Return (X, Y) of the center of cell containing provided text 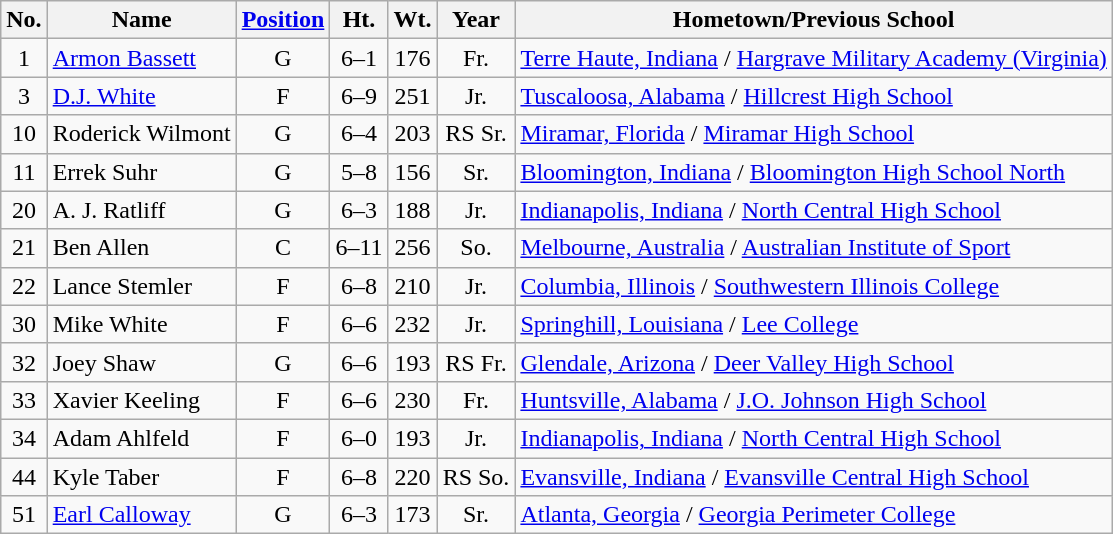
Huntsville, Alabama / J.O. Johnson High School (814, 400)
1 (24, 58)
6–9 (359, 96)
Kyle Taber (142, 477)
Columbia, Illinois / Southwestern Illinois College (814, 286)
Name (142, 20)
251 (412, 96)
176 (412, 58)
Evansville, Indiana / Evansville Central High School (814, 477)
232 (412, 324)
Lance Stemler (142, 286)
Position (283, 20)
Atlanta, Georgia / Georgia Perimeter College (814, 515)
6–0 (359, 438)
256 (412, 248)
6–4 (359, 134)
Springhill, Louisiana / Lee College (814, 324)
6–1 (359, 58)
Bloomington, Indiana / Bloomington High School North (814, 172)
Year (476, 20)
22 (24, 286)
21 (24, 248)
210 (412, 286)
230 (412, 400)
20 (24, 210)
Ht. (359, 20)
Errek Suhr (142, 172)
C (283, 248)
RS So. (476, 477)
RS Fr. (476, 362)
3 (24, 96)
6–11 (359, 248)
Earl Calloway (142, 515)
Terre Haute, Indiana / Hargrave Military Academy (Virginia) (814, 58)
No. (24, 20)
Glendale, Arizona / Deer Valley High School (814, 362)
188 (412, 210)
11 (24, 172)
Miramar, Florida / Miramar High School (814, 134)
Armon Bassett (142, 58)
Xavier Keeling (142, 400)
Hometown/Previous School (814, 20)
51 (24, 515)
Roderick Wilmont (142, 134)
203 (412, 134)
D.J. White (142, 96)
30 (24, 324)
Joey Shaw (142, 362)
32 (24, 362)
A. J. Ratliff (142, 210)
RS Sr. (476, 134)
Adam Ahlfeld (142, 438)
173 (412, 515)
Mike White (142, 324)
34 (24, 438)
10 (24, 134)
156 (412, 172)
33 (24, 400)
Wt. (412, 20)
Melbourne, Australia / Australian Institute of Sport (814, 248)
44 (24, 477)
Ben Allen (142, 248)
So. (476, 248)
220 (412, 477)
Tuscaloosa, Alabama / Hillcrest High School (814, 96)
5–8 (359, 172)
